From the cell containing the given text, extract its center point as (X, Y) coordinate. 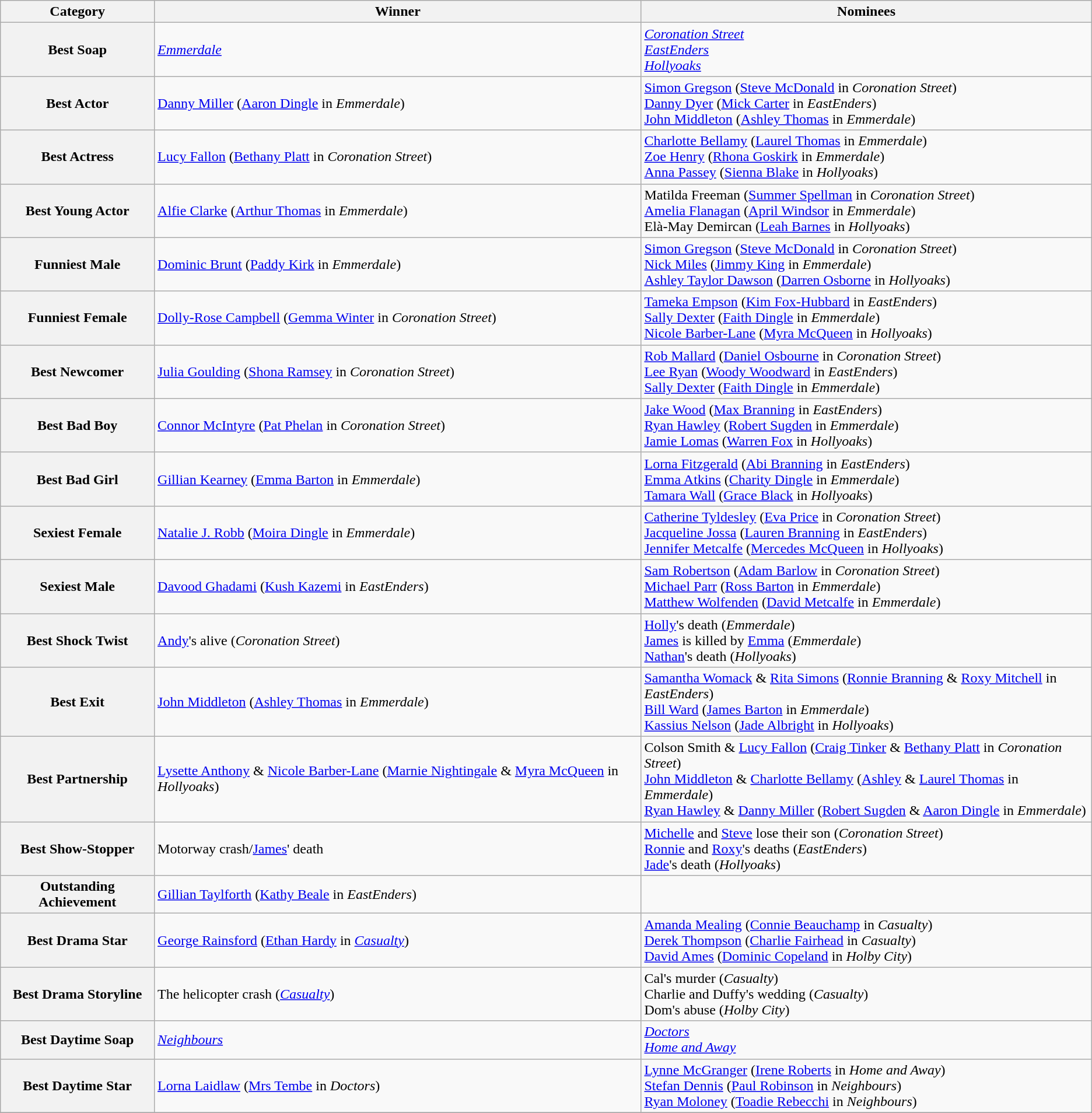
Best Daytime Star (78, 1086)
Dominic Brunt (Paddy Kirk in Emmerdale) (398, 264)
Jake Wood (Max Branning in EastEnders)Ryan Hawley (Robert Sugden in Emmerdale)Jamie Lomas (Warren Fox in Hollyoaks) (866, 425)
Best Actress (78, 157)
Catherine Tyldesley (Eva Price in Coronation Street)Jacqueline Jossa (Lauren Branning in EastEnders)Jennifer Metcalfe (Mercedes McQueen in Hollyoaks) (866, 533)
Tameka Empson (Kim Fox-Hubbard in EastEnders)Sally Dexter (Faith Dingle in Emmerdale)Nicole Barber-Lane (Myra McQueen in Hollyoaks) (866, 318)
George Rainsford (Ethan Hardy in Casualty) (398, 940)
Best Newcomer (78, 372)
Nominees (866, 12)
Neighbours (398, 1039)
Rob Mallard (Daniel Osbourne in Coronation Street)Lee Ryan (Woody Woodward in EastEnders)Sally Dexter (Faith Dingle in Emmerdale) (866, 372)
Category (78, 12)
Charlotte Bellamy (Laurel Thomas in Emmerdale)Zoe Henry (Rhona Goskirk in Emmerdale)Anna Passey (Sienna Blake in Hollyoaks) (866, 157)
Lorna Fitzgerald (Abi Branning in EastEnders)Emma Atkins (Charity Dingle in Emmerdale)Tamara Wall (Grace Black in Hollyoaks) (866, 479)
Best Drama Storyline (78, 994)
Best Drama Star (78, 940)
Best Show-Stopper (78, 849)
Connor McIntyre (Pat Phelan in Coronation Street) (398, 425)
Natalie J. Robb (Moira Dingle in Emmerdale) (398, 533)
Best Actor (78, 103)
Sexiest Male (78, 586)
Motorway crash/James' death (398, 849)
Simon Gregson (Steve McDonald in Coronation Street)Danny Dyer (Mick Carter in EastEnders)John Middleton (Ashley Thomas in Emmerdale) (866, 103)
Lorna Laidlaw (Mrs Tembe in Doctors) (398, 1086)
Emmerdale (398, 50)
Lysette Anthony & Nicole Barber-Lane (Marnie Nightingale & Myra McQueen in Hollyoaks) (398, 779)
Simon Gregson (Steve McDonald in Coronation Street)Nick Miles (Jimmy King in Emmerdale)Ashley Taylor Dawson (Darren Osborne in Hollyoaks) (866, 264)
Best Bad Boy (78, 425)
Danny Miller (Aaron Dingle in Emmerdale) (398, 103)
Best Partnership (78, 779)
Best Young Actor (78, 211)
Michelle and Steve lose their son (Coronation Street)Ronnie and Roxy's deaths (EastEnders)Jade's death (Hollyoaks) (866, 849)
Gillian Kearney (Emma Barton in Emmerdale) (398, 479)
Funniest Male (78, 264)
Funniest Female (78, 318)
Outstanding Achievement (78, 895)
Gillian Taylforth (Kathy Beale in EastEnders) (398, 895)
Lynne McGranger (Irene Roberts in Home and Away)Stefan Dennis (Paul Robinson in Neighbours)Ryan Moloney (Toadie Rebecchi in Neighbours) (866, 1086)
Andy's alive (Coronation Street) (398, 640)
DoctorsHome and Away (866, 1039)
Lucy Fallon (Bethany Platt in Coronation Street) (398, 157)
John Middleton (Ashley Thomas in Emmerdale) (398, 702)
The helicopter crash (Casualty) (398, 994)
Amanda Mealing (Connie Beauchamp in Casualty)Derek Thompson (Charlie Fairhead in Casualty)David Ames (Dominic Copeland in Holby City) (866, 940)
Sam Robertson (Adam Barlow in Coronation Street)Michael Parr (Ross Barton in Emmerdale)Matthew Wolfenden (David Metcalfe in Emmerdale) (866, 586)
Best Daytime Soap (78, 1039)
Julia Goulding (Shona Ramsey in Coronation Street) (398, 372)
Dolly-Rose Campbell (Gemma Winter in Coronation Street) (398, 318)
Best Exit (78, 702)
Cal's murder (Casualty)Charlie and Duffy's wedding (Casualty)Dom's abuse (Holby City) (866, 994)
Winner (398, 12)
Matilda Freeman (Summer Spellman in Coronation Street)Amelia Flanagan (April Windsor in Emmerdale)Elà-May Demircan (Leah Barnes in Hollyoaks) (866, 211)
Holly's death (Emmerdale)James is killed by Emma (Emmerdale)Nathan's death (Hollyoaks) (866, 640)
Best Soap (78, 50)
Best Bad Girl (78, 479)
Sexiest Female (78, 533)
Coronation StreetEastEndersHollyoaks (866, 50)
Alfie Clarke (Arthur Thomas in Emmerdale) (398, 211)
Best Shock Twist (78, 640)
Davood Ghadami (Kush Kazemi in EastEnders) (398, 586)
